Capture the cell that displays the provided text and extract its (x, y) central coordinate. 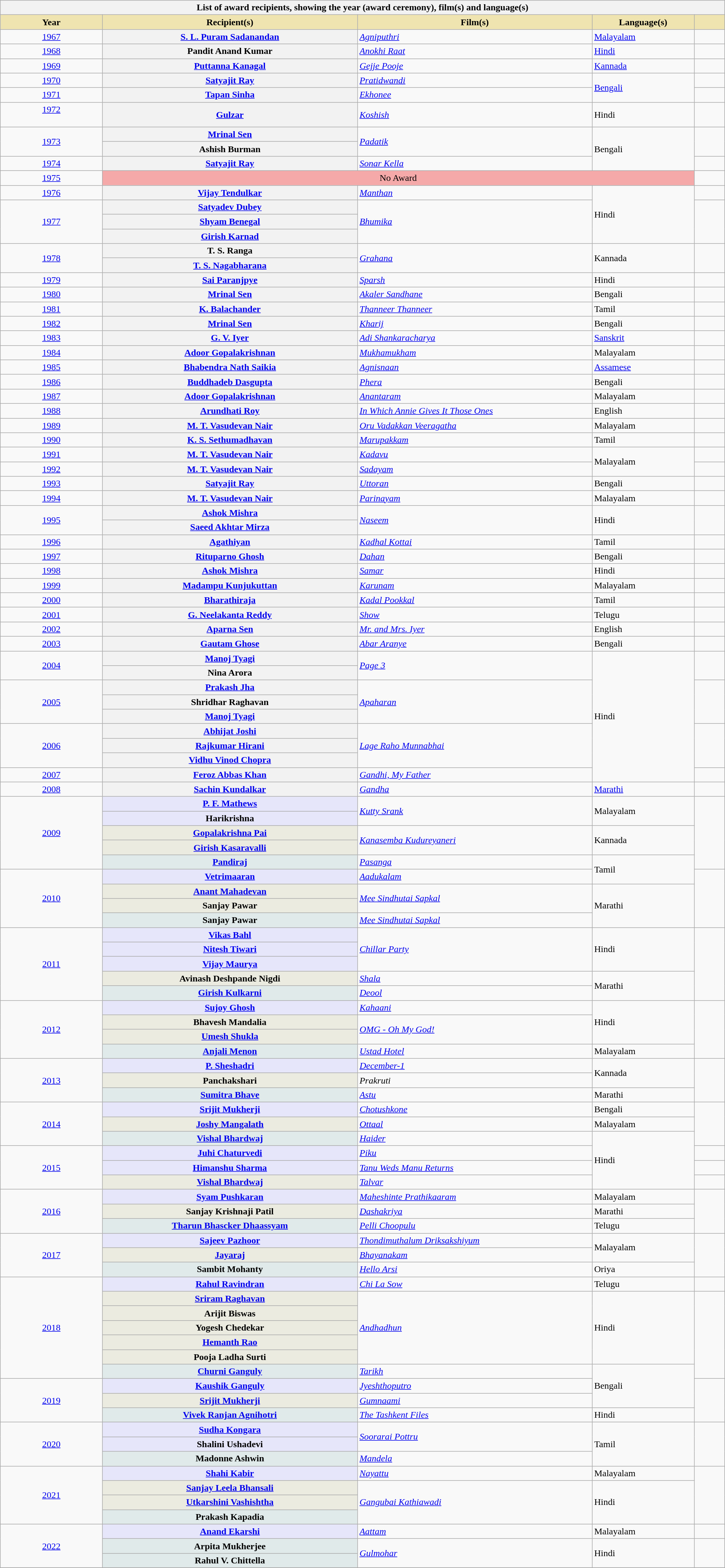
1991 (51, 455)
Kadavu (475, 455)
G. V. Iyer (230, 338)
Sriram Raghavan (230, 1298)
2022 (51, 1546)
Pooja Ladha Surti (230, 1357)
Vijay Maurya (230, 964)
Ottaal (475, 1124)
Aparna Sen (230, 629)
K. Balachander (230, 309)
Anand Ekarshi (230, 1531)
Koshish (475, 115)
1972 (51, 115)
1995 (51, 520)
Vetrimaaran (230, 876)
1990 (51, 440)
Agniputhri (475, 37)
1999 (51, 585)
Saeed Akhtar Mirza (230, 527)
Adi Shankaracharya (475, 338)
Rahul Ravindran (230, 1284)
P. F. Mathews (230, 804)
Tarikh (475, 1371)
Marupakkam (475, 440)
Sadayam (475, 469)
1989 (51, 426)
Deool (475, 993)
Bhumika (475, 222)
Nitesh Tiwari (230, 949)
Sujoy Ghosh (230, 1007)
1997 (51, 556)
Aadukalam (475, 876)
1979 (51, 280)
G. Neelakanta Reddy (230, 614)
Joshy Mangalath (230, 1124)
Feroz Abbas Khan (230, 775)
2014 (51, 1124)
Gulzar (230, 115)
Kaushik Ganguly (230, 1386)
Oru Vadakkan Veeragatha (475, 426)
1988 (51, 411)
Sumitra Bhave (230, 1095)
Nina Arora (230, 673)
1975 (51, 178)
Jayaraj (230, 1255)
List of award recipients, showing the year (award ceremony), film(s) and language(s) (362, 8)
1994 (51, 498)
Piku (475, 1153)
Pasanga (475, 862)
Padatik (475, 141)
1998 (51, 571)
OMG - Oh My God! (475, 1029)
Bhayanakam (475, 1255)
Recipient(s) (230, 22)
Arundhati Roy (230, 411)
1985 (51, 367)
Grahana (475, 258)
P. Sheshadri (230, 1066)
Gandha (475, 789)
Shala (475, 978)
2017 (51, 1255)
Sparsh (475, 280)
Sonar Kella (475, 163)
Hemanth Rao (230, 1342)
1969 (51, 66)
Girish Kulkarni (230, 993)
Vivek Ranjan Agnihotri (230, 1415)
2009 (51, 833)
Gandhi, My Father (475, 775)
Jyeshthoputro (475, 1386)
Aattam (475, 1531)
2007 (51, 775)
Panchakshari (230, 1080)
Shridhar Raghavan (230, 702)
Sanjay Krishnaji Patil (230, 1211)
Dahan (475, 556)
2003 (51, 643)
Juhi Chaturvedi (230, 1153)
2021 (51, 1495)
Tapan Sinha (230, 95)
Astu (475, 1095)
December-1 (475, 1066)
2019 (51, 1401)
1986 (51, 382)
Oriya (643, 1269)
Bhavesh Mandalia (230, 1022)
1980 (51, 294)
Apaharan (475, 702)
Kadal Pookkal (475, 600)
Karunam (475, 585)
Chillar Party (475, 949)
Prakruti (475, 1080)
2016 (51, 1211)
Pratidwandi (475, 80)
Phera (475, 382)
Abhijat Joshi (230, 731)
Gumnaami (475, 1401)
Soorarai Pottru (475, 1437)
K. S. Sethumadhavan (230, 440)
Chi La Sow (475, 1284)
Anjali Menon (230, 1051)
Ekhonee (475, 95)
2013 (51, 1080)
T. S. Nagabharana (230, 265)
Tanu Weds Manu Returns (475, 1168)
Bharathiraja (230, 600)
In Which Annie Gives It Those Ones (475, 411)
The Tashkent Files (475, 1415)
Akaler Sandhane (475, 294)
Kutty Srank (475, 811)
Sajeev Pazhoor (230, 1240)
S. L. Puram Sadanandan (230, 37)
Churni Ganguly (230, 1371)
1981 (51, 309)
1971 (51, 95)
T. S. Ranga (230, 251)
Gejje Pooje (475, 66)
Maheshinte Prathikaaram (475, 1197)
Satyadev Dubey (230, 207)
Anant Mahadevan (230, 891)
1976 (51, 192)
Puttanna Kanagal (230, 66)
Mukhamukham (475, 353)
Pelli Choopulu (475, 1226)
2008 (51, 789)
Gulmohar (475, 1553)
Thanneer Thanneer (475, 309)
Arpita Mukherjee (230, 1546)
Madampu Kunjukuttan (230, 585)
Pandit Anand Kumar (230, 51)
Language(s) (643, 22)
Agathiyan (230, 542)
1974 (51, 163)
2012 (51, 1029)
Gangubai Kathiawadi (475, 1502)
1992 (51, 469)
Prakash Kapadia (230, 1517)
Arijit Biswas (230, 1313)
Hello Arsi (475, 1269)
1978 (51, 258)
1993 (51, 484)
2018 (51, 1328)
Mr. and Mrs. Iyer (475, 629)
Samar (475, 571)
Nayattu (475, 1473)
2005 (51, 702)
2011 (51, 964)
1983 (51, 338)
Rahul V. Chittella (230, 1560)
Naseem (475, 520)
Utkarshini Vashishtha (230, 1502)
2010 (51, 898)
2001 (51, 614)
Rajkumar Hirani (230, 746)
Madonne Ashwin (230, 1459)
1970 (51, 80)
1977 (51, 222)
2020 (51, 1444)
Andhadhun (475, 1328)
Agnisnaan (475, 367)
Sai Paranjpye (230, 280)
1984 (51, 353)
Show (475, 614)
Girish Kasaravalli (230, 847)
Sanjay Leela Bhansali (230, 1488)
Tharun Bhascker Dhaassyam (230, 1226)
Kahaani (475, 1007)
Harikrishna (230, 818)
Sambit Mohanty (230, 1269)
Vijay Tendulkar (230, 192)
Sanskrit (643, 338)
Himanshu Sharma (230, 1168)
Vidhu Vinod Chopra (230, 760)
Assamese (643, 367)
Shyam Benegal (230, 222)
Bhabendra Nath Saikia (230, 367)
Thondimuthalum Driksakshiyum (475, 1240)
1987 (51, 396)
1968 (51, 51)
Parinayam (475, 498)
Anantaram (475, 396)
2000 (51, 600)
Kanasemba Kudureyaneri (475, 840)
Yogesh Chedekar (230, 1328)
2002 (51, 629)
Talvar (475, 1182)
Film(s) (475, 22)
Gopalakrishna Pai (230, 833)
Pandiraj (230, 862)
No Award (398, 178)
2004 (51, 665)
Anokhi Raat (475, 51)
Umesh Shukla (230, 1037)
Kharij (475, 323)
1967 (51, 37)
Gautam Ghose (230, 643)
Year (51, 22)
Manthan (475, 192)
Dashakriya (475, 1211)
1982 (51, 323)
2015 (51, 1168)
Sachin Kundalkar (230, 789)
Vikas Bahl (230, 935)
Chotushkone (475, 1109)
Abar Aranye (475, 643)
Haider (475, 1139)
Page 3 (475, 665)
Prakash Jha (230, 687)
Avinash Deshpande Nigdi (230, 978)
Shalini Ushadevi (230, 1444)
Uttoran (475, 484)
Ustad Hotel (475, 1051)
1973 (51, 141)
Rituparno Ghosh (230, 556)
Girish Karnad (230, 236)
2006 (51, 746)
Ashish Burman (230, 149)
Sudha Kongara (230, 1430)
Kadhal Kottai (475, 542)
Buddhadeb Dasgupta (230, 382)
Shahi Kabir (230, 1473)
Mandela (475, 1459)
Lage Raho Munnabhai (475, 746)
1996 (51, 542)
Syam Pushkaran (230, 1197)
